Locate the cell with the specified text and output its (x, y) center coordinate. 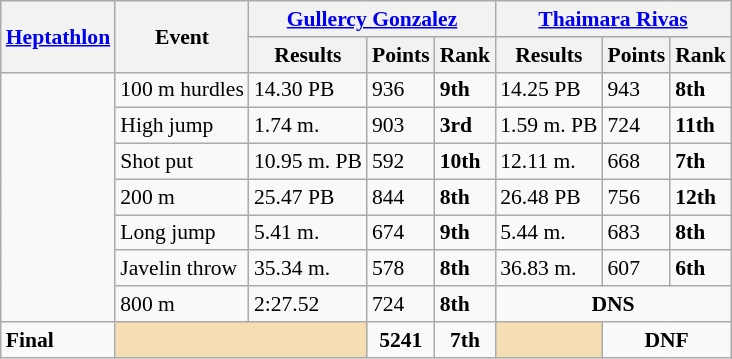
Javelin throw (182, 269)
903 (401, 126)
5241 (401, 340)
10.95 m. PB (308, 162)
756 (637, 197)
DNF (667, 340)
36.83 m. (548, 269)
Long jump (182, 233)
Shot put (182, 162)
DNS (613, 304)
6th (700, 269)
578 (401, 269)
1.59 m. PB (548, 126)
Thaimara Rivas (613, 19)
11th (700, 126)
943 (637, 90)
607 (637, 269)
35.34 m. (308, 269)
1.74 m. (308, 126)
844 (401, 197)
100 m hurdles (182, 90)
Final (58, 340)
14.30 PB (308, 90)
592 (401, 162)
Gullercy Gonzalez (372, 19)
668 (637, 162)
683 (637, 233)
14.25 PB (548, 90)
25.47 PB (308, 197)
800 m (182, 304)
High jump (182, 126)
Event (182, 36)
5.41 m. (308, 233)
2:27.52 (308, 304)
5.44 m. (548, 233)
674 (401, 233)
10th (466, 162)
12.11 m. (548, 162)
Heptathlon (58, 36)
3rd (466, 126)
200 m (182, 197)
12th (700, 197)
936 (401, 90)
26.48 PB (548, 197)
